Identify which cell holds the provided text, then report its [x, y] central coordinate. 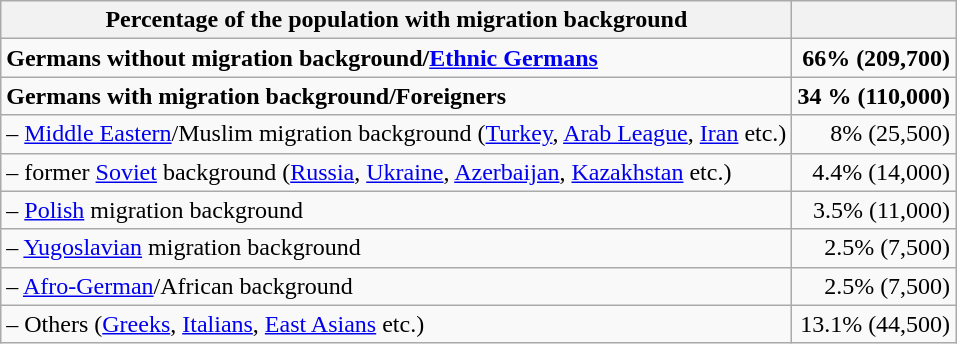
Percentage of the population with migration background [396, 20]
– Afro-German/African background [396, 286]
– Yugoslavian migration background [396, 248]
– Polish migration background [396, 210]
Germans without migration background/Ethnic Germans [396, 58]
– Others (Greeks, Italians, East Asians etc.) [396, 324]
13.1% (44,500) [874, 324]
Germans with migration background/Foreigners [396, 96]
3.5% (11,000) [874, 210]
8% (25,500) [874, 134]
4.4% (14,000) [874, 172]
– former Soviet background (Russia, Ukraine, Azerbaijan, Kazakhstan etc.) [396, 172]
66% (209,700) [874, 58]
– Middle Eastern/Muslim migration background (Turkey, Arab League, Iran etc.) [396, 134]
34 % (110,000) [874, 96]
